For the text-containing cell, return its midpoint in [x, y] coordinate format. 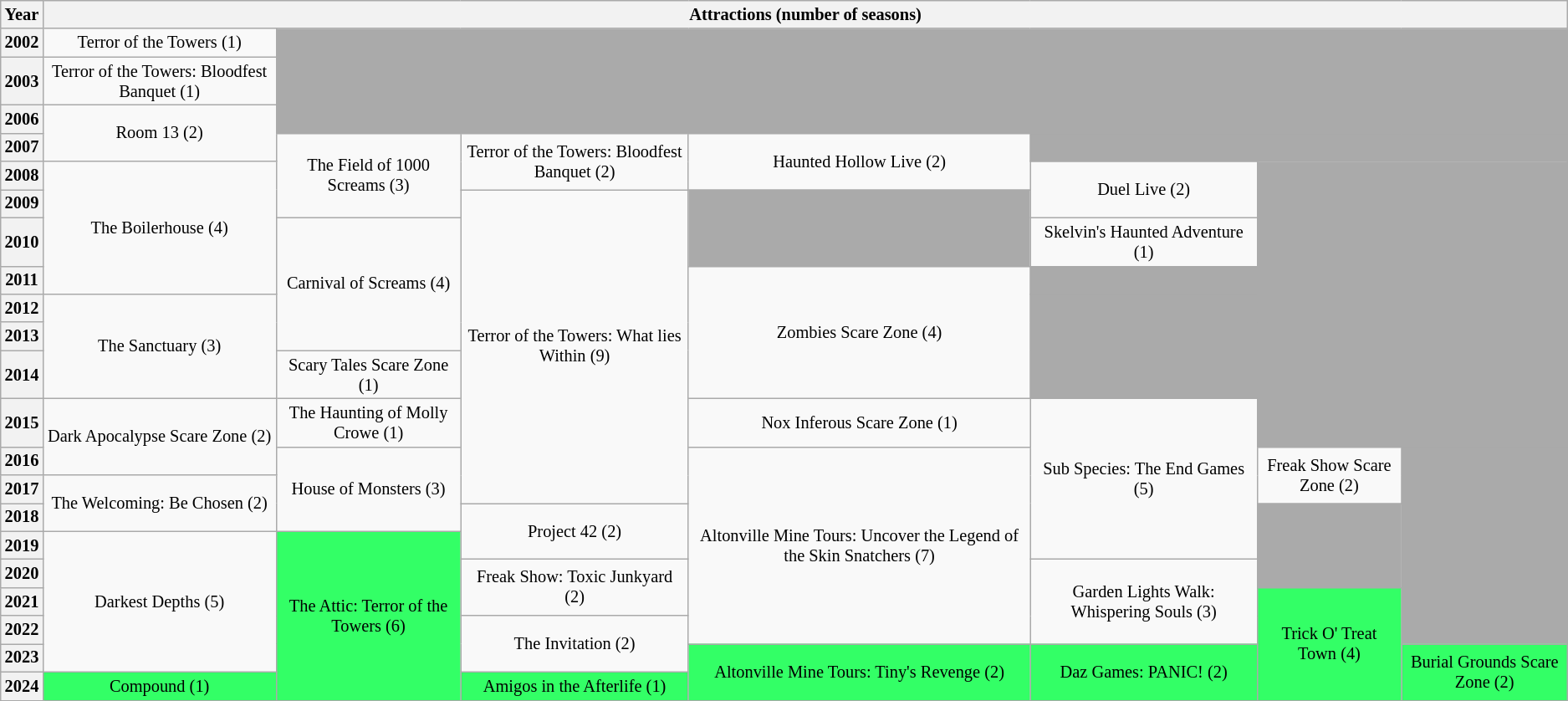
2003 [22, 81]
Amigos in the Afterlife (1) [575, 686]
Terror of the Towers: Bloodfest Banquet (1) [159, 81]
2019 [22, 545]
2017 [22, 489]
2008 [22, 176]
Dark Apocalypse Scare Zone (2) [159, 437]
Terror of the Towers: Bloodfest Banquet (2) [575, 161]
Altonville Mine Tours: Tiny's Revenge (2) [860, 671]
Scary Tales Scare Zone (1) [368, 375]
Freak Show Scare Zone (2) [1329, 475]
2016 [22, 461]
Haunted Hollow Live (2) [860, 161]
The Sanctuary (3) [159, 346]
2021 [22, 601]
Freak Show: Toxic Junkyard (2) [575, 587]
2011 [22, 280]
The Invitation (2) [575, 644]
Altonville Mine Tours: Uncover the Legend of the Skin Snatchers (7) [860, 545]
House of Monsters (3) [368, 489]
2014 [22, 375]
2009 [22, 203]
Project 42 (2) [575, 530]
Trick O' Treat Town (4) [1329, 644]
Duel Live (2) [1144, 189]
2010 [22, 242]
The Welcoming: Be Chosen (2) [159, 504]
2002 [22, 43]
2020 [22, 573]
2007 [22, 147]
Attractions (number of seasons) [805, 14]
Burial Grounds Scare Zone (2) [1485, 671]
Carnival of Screams (4) [368, 284]
Garden Lights Walk: Whispering Souls (3) [1144, 601]
Room 13 (2) [159, 132]
2012 [22, 308]
Compound (1) [159, 686]
2024 [22, 686]
Terror of the Towers: What lies Within (9) [575, 346]
Daz Games: PANIC! (2) [1144, 671]
Zombies Scare Zone (4) [860, 333]
Darkest Depths (5) [159, 601]
The Boilerhouse (4) [159, 228]
The Attic: Terror of the Towers (6) [368, 616]
Terror of the Towers (1) [159, 43]
Year [22, 14]
The Haunting of Molly Crowe (1) [368, 422]
2015 [22, 422]
Nox Inferous Scare Zone (1) [860, 422]
Skelvin's Haunted Adventure (1) [1144, 242]
2022 [22, 630]
2018 [22, 517]
2023 [22, 658]
The Field of 1000 Screams (3) [368, 176]
2006 [22, 119]
2013 [22, 336]
Sub Species: The End Games (5) [1144, 478]
